Capture the cell that displays the provided text and extract its (x, y) central coordinate. 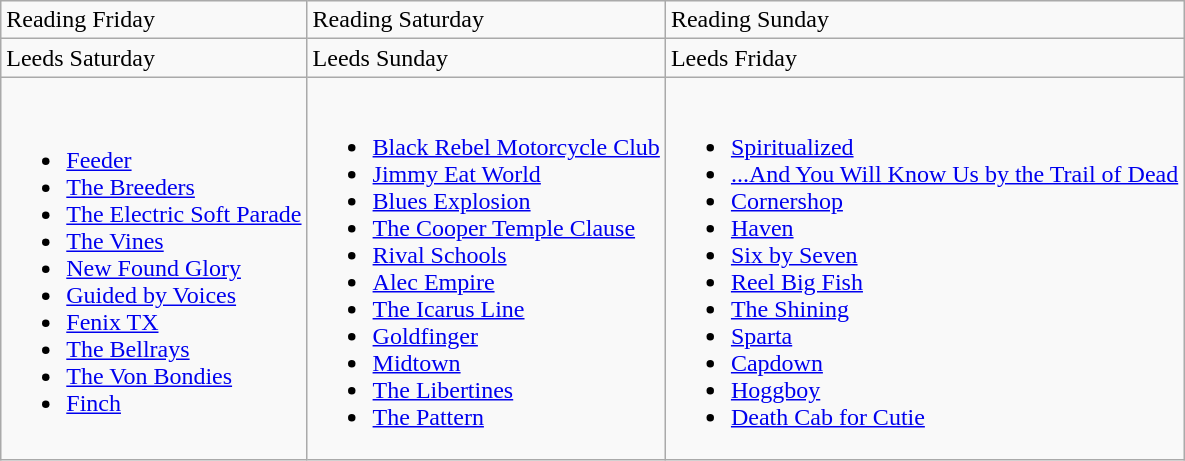
Leeds Friday (924, 58)
Leeds Sunday (486, 58)
Reading Sunday (924, 20)
Reading Saturday (486, 20)
Leeds Saturday (154, 58)
Spiritualized...And You Will Know Us by the Trail of DeadCornershopHavenSix by SevenReel Big FishThe ShiningSpartaCapdownHoggboyDeath Cab for Cutie (924, 268)
FeederThe BreedersThe Electric Soft ParadeThe VinesNew Found GloryGuided by VoicesFenix TXThe BellraysThe Von BondiesFinch (154, 268)
Reading Friday (154, 20)
